Locate the cell with the specified text and output its (x, y) center coordinate. 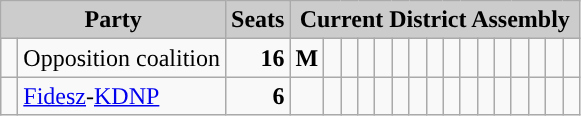
Seats (258, 20)
Party (114, 20)
M (307, 58)
6 (258, 96)
16 (258, 58)
Opposition coalition (122, 58)
Fidesz-KDNP (122, 96)
Current District Assembly (435, 20)
